Search for the cell housing the specified text and yield its [x, y] center coordinate. 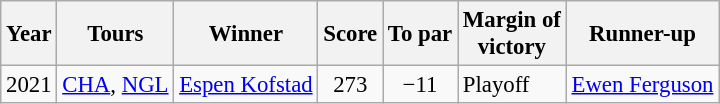
Tours [116, 34]
Year [29, 34]
Margin ofvictory [512, 34]
CHA, NGL [116, 85]
Playoff [512, 85]
−11 [420, 85]
273 [350, 85]
Runner-up [642, 34]
Winner [246, 34]
To par [420, 34]
Espen Kofstad [246, 85]
Ewen Ferguson [642, 85]
Score [350, 34]
2021 [29, 85]
